Return (X, Y) of the center of cell containing provided text 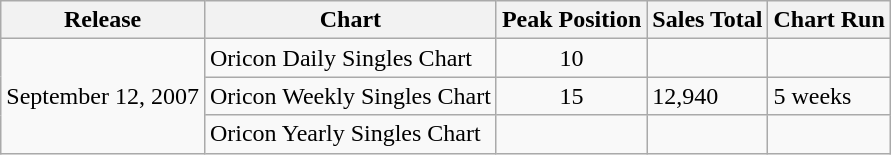
Chart (350, 20)
Chart Run (829, 20)
Sales Total (708, 20)
Oricon Daily Singles Chart (350, 58)
15 (571, 96)
Peak Position (571, 20)
Oricon Yearly Singles Chart (350, 134)
12,940 (708, 96)
Oricon Weekly Singles Chart (350, 96)
Release (103, 20)
10 (571, 58)
5 weeks (829, 96)
September 12, 2007 (103, 96)
